Determine the (X, Y) coordinate at the center of the cell enclosing the given text.  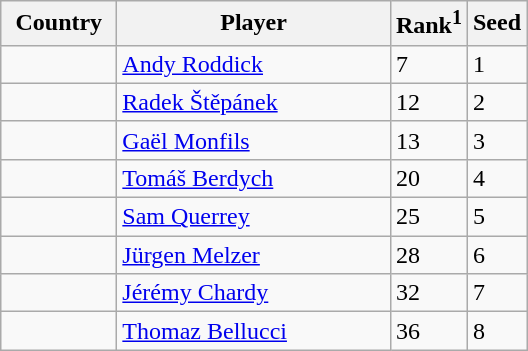
12 (428, 102)
8 (496, 331)
25 (428, 217)
Gaël Monfils (254, 140)
Country (59, 24)
13 (428, 140)
28 (428, 255)
1 (496, 64)
Jérémy Chardy (254, 293)
Andy Roddick (254, 64)
32 (428, 293)
Sam Querrey (254, 217)
Player (254, 24)
4 (496, 178)
36 (428, 331)
6 (496, 255)
Radek Štěpánek (254, 102)
5 (496, 217)
2 (496, 102)
3 (496, 140)
Jürgen Melzer (254, 255)
Seed (496, 24)
20 (428, 178)
Tomáš Berdych (254, 178)
Thomaz Bellucci (254, 331)
Rank1 (428, 24)
